Find where the given text appears and provide that cell's center as (X, Y) coordinate. 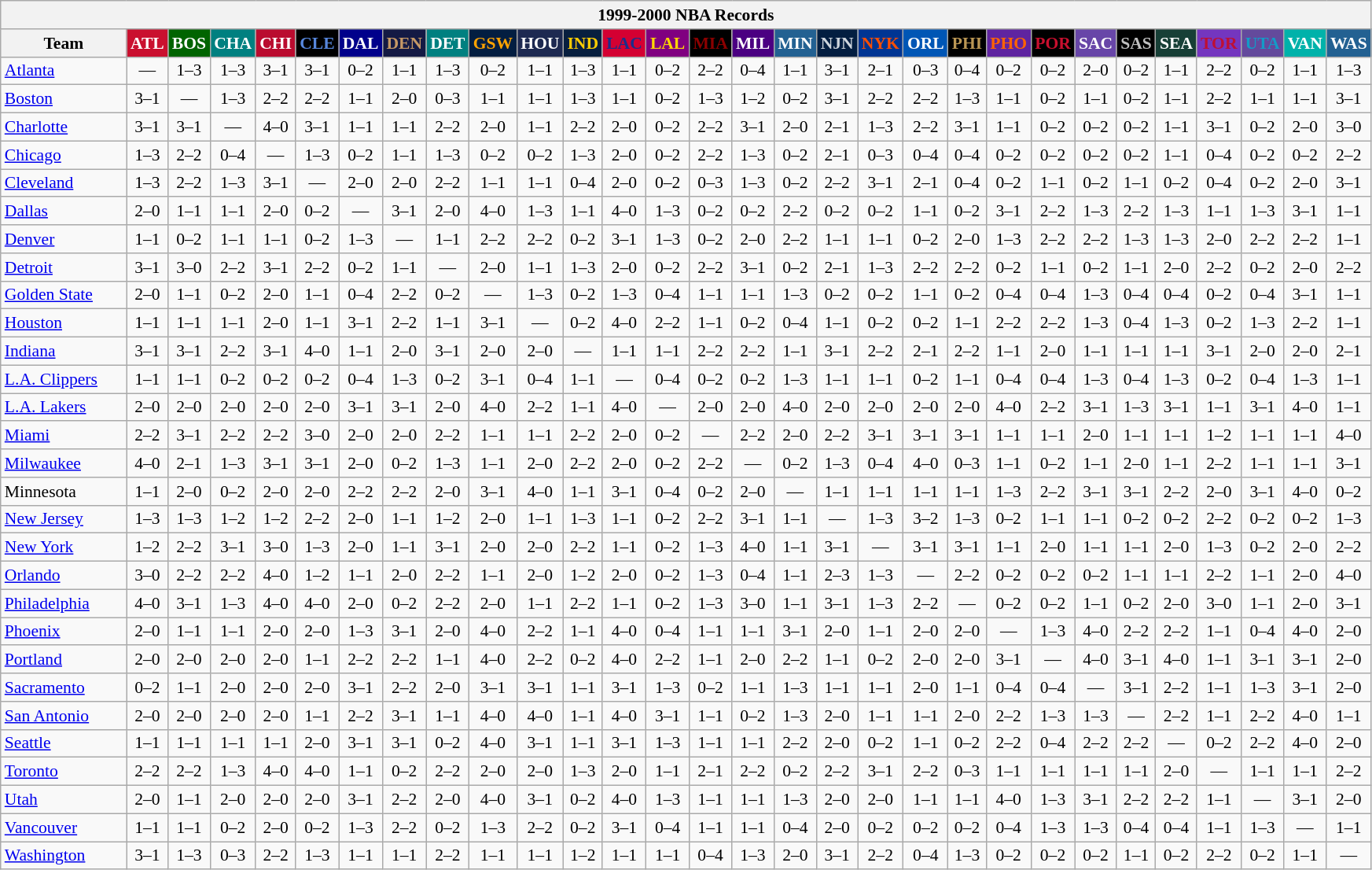
POR (1053, 43)
BOS (189, 43)
CHA (233, 43)
IND (583, 43)
NYK (881, 43)
Chicago (64, 155)
2–3 (837, 576)
San Antonio (64, 716)
Cleveland (64, 183)
DAL (361, 43)
New Jersey (64, 519)
Toronto (64, 772)
TOR (1219, 43)
Miami (64, 436)
VAN (1305, 43)
CLE (318, 43)
3–2 (926, 519)
Team (64, 43)
DET (448, 43)
Washington (64, 856)
Houston (64, 323)
MIN (795, 43)
Sacramento (64, 688)
Orlando (64, 576)
NJN (837, 43)
DEN (404, 43)
Milwaukee (64, 463)
Dallas (64, 212)
GSW (494, 43)
Vancouver (64, 828)
MIA (710, 43)
1999-2000 NBA Records (686, 15)
LAL (668, 43)
SEA (1176, 43)
HOU (539, 43)
Philadelphia (64, 603)
ORL (926, 43)
MIL (753, 43)
LAC (624, 43)
Indiana (64, 352)
Charlotte (64, 127)
New York (64, 547)
Golden State (64, 295)
UTA (1263, 43)
Minnesota (64, 492)
PHI (967, 43)
WAS (1349, 43)
Portland (64, 660)
SAC (1096, 43)
L.A. Clippers (64, 379)
L.A. Lakers (64, 407)
CHI (275, 43)
Denver (64, 239)
Phoenix (64, 632)
Detroit (64, 267)
ATL (148, 43)
Seattle (64, 743)
Atlanta (64, 71)
SAS (1136, 43)
Utah (64, 800)
Boston (64, 99)
PHO (1008, 43)
